Extract the (x, y) coordinate from the center of the cell holding the provided text.  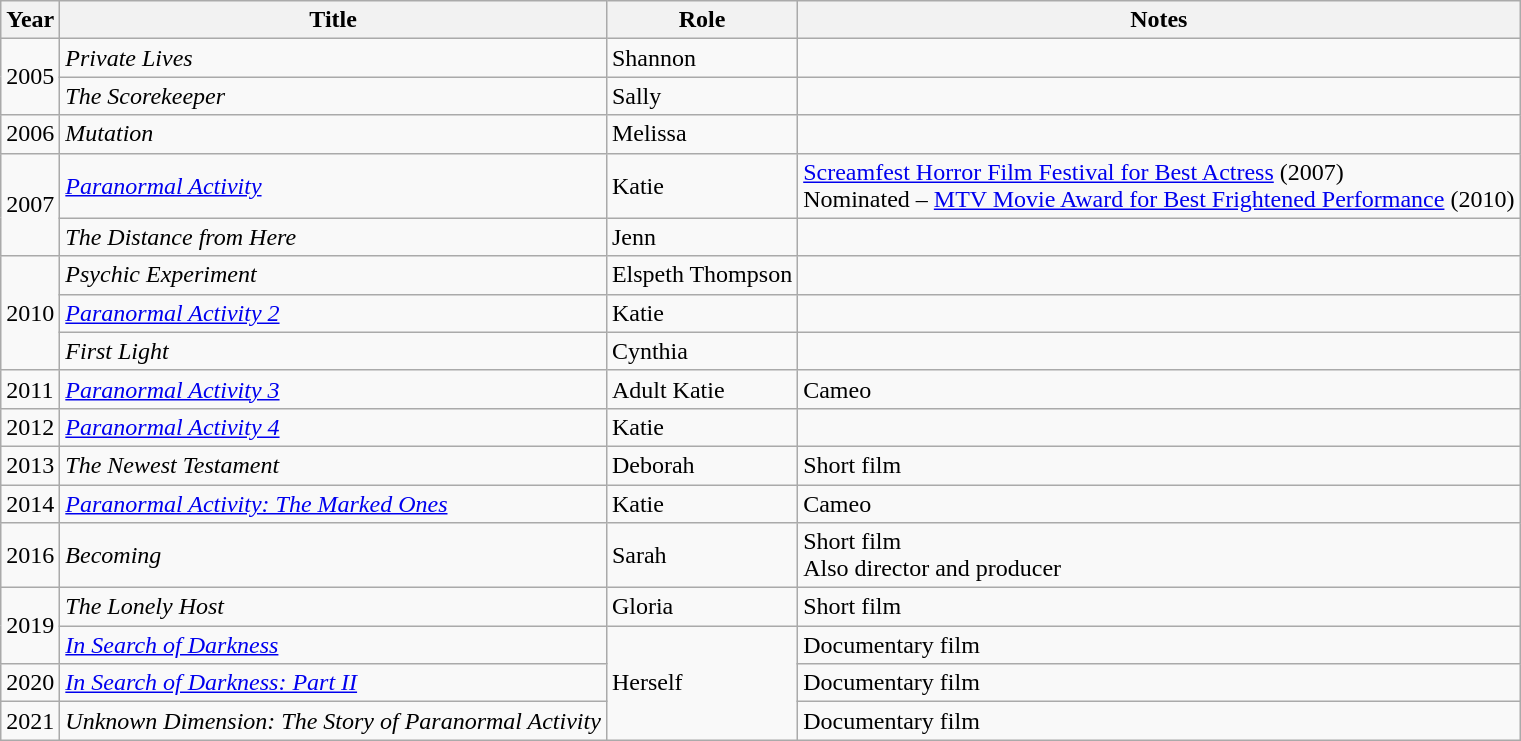
The Newest Testament (334, 465)
Title (334, 20)
Short filmAlso director and producer (1159, 556)
Adult Katie (702, 389)
2013 (30, 465)
Herself (702, 683)
Becoming (334, 556)
Melissa (702, 134)
Gloria (702, 607)
Paranormal Activity: The Marked Ones (334, 503)
Deborah (702, 465)
Sarah (702, 556)
Shannon (702, 58)
Unknown Dimension: The Story of Paranormal Activity (334, 721)
Elspeth Thompson (702, 275)
Paranormal Activity 4 (334, 427)
The Scorekeeper (334, 96)
Year (30, 20)
2005 (30, 77)
First Light (334, 351)
Sally (702, 96)
2016 (30, 556)
Paranormal Activity 2 (334, 313)
Role (702, 20)
Cynthia (702, 351)
Paranormal Activity (334, 186)
Screamfest Horror Film Festival for Best Actress (2007)Nominated – MTV Movie Award for Best Frightened Performance (2010) (1159, 186)
2010 (30, 313)
2011 (30, 389)
2014 (30, 503)
Mutation (334, 134)
Notes (1159, 20)
Jenn (702, 237)
The Distance from Here (334, 237)
In Search of Darkness: Part II (334, 683)
2012 (30, 427)
2020 (30, 683)
Private Lives (334, 58)
The Lonely Host (334, 607)
2019 (30, 626)
In Search of Darkness (334, 645)
2021 (30, 721)
Psychic Experiment (334, 275)
Paranormal Activity 3 (334, 389)
2007 (30, 204)
2006 (30, 134)
